From the cell containing the given text, extract its center point as [x, y] coordinate. 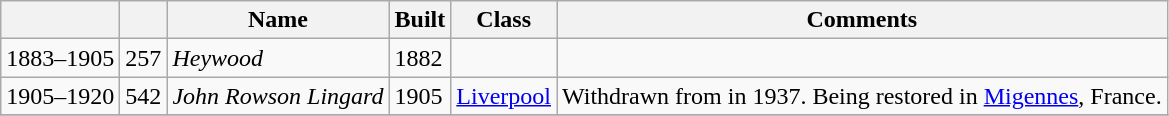
1883–1905 [60, 58]
1905 [420, 96]
542 [144, 96]
Comments [862, 20]
1905–1920 [60, 96]
Built [420, 20]
Class [504, 20]
1882 [420, 58]
John Rowson Lingard [278, 96]
257 [144, 58]
Heywood [278, 58]
Withdrawn from in 1937. Being restored in Migennes, France. [862, 96]
Liverpool [504, 96]
Name [278, 20]
